Extract the [X, Y] coordinate from the center of the cell holding the provided text.  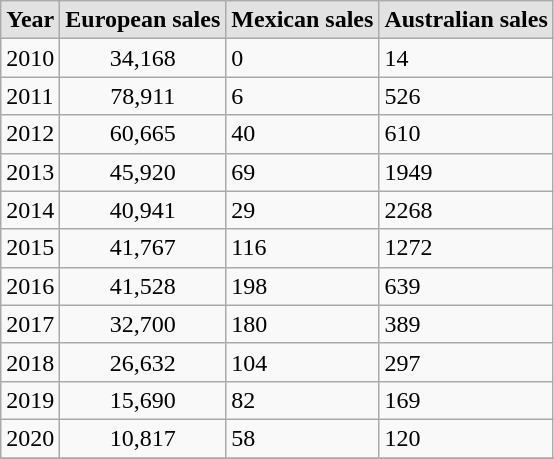
34,168 [143, 58]
120 [466, 438]
2015 [30, 248]
198 [302, 286]
32,700 [143, 324]
58 [302, 438]
40,941 [143, 210]
0 [302, 58]
10,817 [143, 438]
116 [302, 248]
European sales [143, 20]
639 [466, 286]
Australian sales [466, 20]
2018 [30, 362]
69 [302, 172]
60,665 [143, 134]
610 [466, 134]
15,690 [143, 400]
82 [302, 400]
526 [466, 96]
Year [30, 20]
41,767 [143, 248]
2017 [30, 324]
2268 [466, 210]
29 [302, 210]
41,528 [143, 286]
2012 [30, 134]
1949 [466, 172]
40 [302, 134]
Mexican sales [302, 20]
389 [466, 324]
169 [466, 400]
104 [302, 362]
6 [302, 96]
180 [302, 324]
26,632 [143, 362]
2020 [30, 438]
78,911 [143, 96]
2016 [30, 286]
1272 [466, 248]
2011 [30, 96]
14 [466, 58]
2019 [30, 400]
2014 [30, 210]
297 [466, 362]
2010 [30, 58]
2013 [30, 172]
45,920 [143, 172]
